Find where the given text appears and provide that cell's center as [x, y] coordinate. 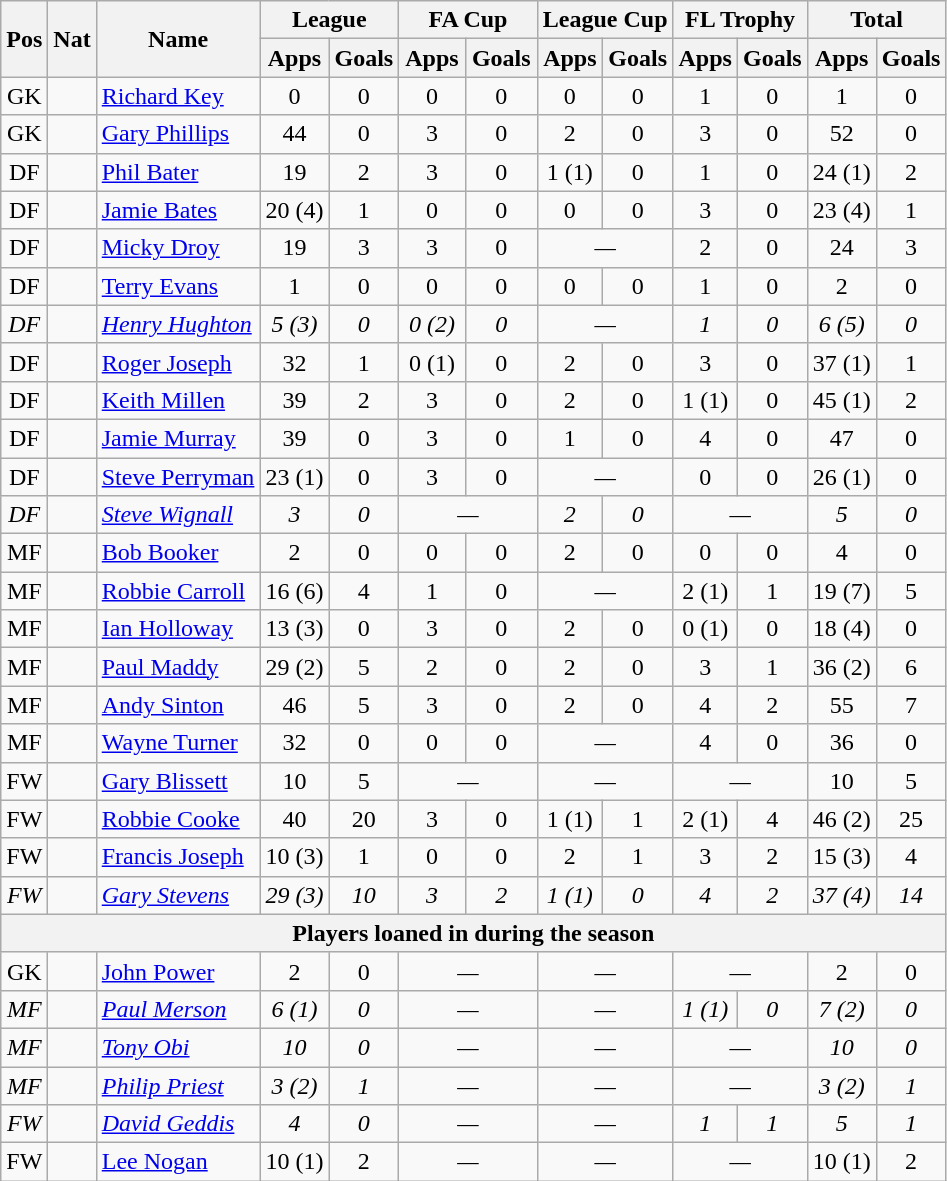
Tony Obi [178, 1047]
John Power [178, 971]
Gary Blissett [178, 781]
0 (2) [432, 324]
Steve Wignall [178, 515]
26 (1) [842, 477]
Name [178, 39]
League Cup [605, 20]
Terry Evans [178, 286]
52 [842, 134]
14 [911, 895]
55 [842, 705]
League [330, 20]
Bob Booker [178, 553]
David Geddis [178, 1124]
44 [294, 134]
Micky Droy [178, 248]
25 [911, 819]
Francis Joseph [178, 857]
46 (2) [842, 819]
Nat [72, 39]
7 (2) [842, 1009]
24 [842, 248]
29 (3) [294, 895]
40 [294, 819]
Paul Merson [178, 1009]
FL Trophy [740, 20]
Steve Perryman [178, 477]
Keith Millen [178, 400]
37 (4) [842, 895]
Gary Phillips [178, 134]
15 (3) [842, 857]
Jamie Bates [178, 210]
Ian Holloway [178, 629]
36 (2) [842, 667]
23 (4) [842, 210]
Andy Sinton [178, 705]
Wayne Turner [178, 743]
5 (3) [294, 324]
Jamie Murray [178, 438]
Total [876, 20]
Robbie Carroll [178, 591]
FA Cup [468, 20]
6 [911, 667]
6 (5) [842, 324]
37 (1) [842, 362]
29 (2) [294, 667]
20 [364, 819]
16 (6) [294, 591]
Henry Hughton [178, 324]
13 (3) [294, 629]
Robbie Cooke [178, 819]
Pos [24, 39]
Phil Bater [178, 172]
18 (4) [842, 629]
Lee Nogan [178, 1162]
Gary Stevens [178, 895]
19 (7) [842, 591]
23 (1) [294, 477]
24 (1) [842, 172]
47 [842, 438]
Roger Joseph [178, 362]
Philip Priest [178, 1085]
6 (1) [294, 1009]
46 [294, 705]
36 [842, 743]
Players loaned in during the season [474, 933]
45 (1) [842, 400]
20 (4) [294, 210]
Paul Maddy [178, 667]
7 [911, 705]
Richard Key [178, 96]
10 (3) [294, 857]
